Provide the (x, y) coordinate of the cell's center where the given text is located.  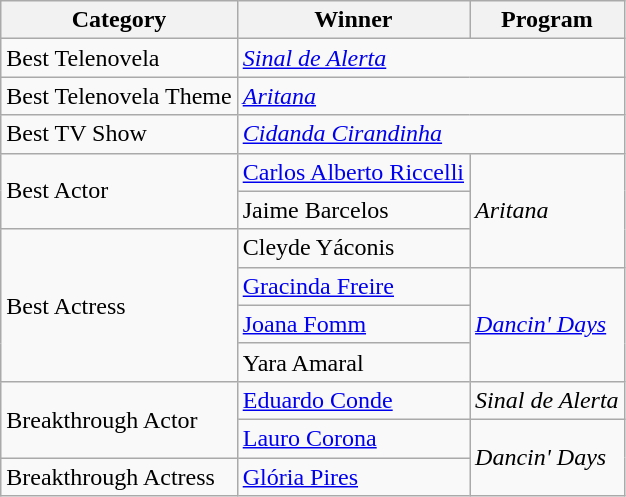
Joana Fomm (353, 324)
Cleyde Yáconis (353, 248)
Breakthrough Actor (119, 419)
Yara Amaral (353, 362)
Best Telenovela Theme (119, 96)
Best TV Show (119, 134)
Best Actor (119, 191)
Winner (353, 20)
Program (548, 20)
Glória Pires (353, 477)
Gracinda Freire (353, 286)
Best Actress (119, 305)
Best Telenovela (119, 58)
Category (119, 20)
Eduardo Conde (353, 400)
Breakthrough Actress (119, 477)
Lauro Corona (353, 438)
Carlos Alberto Riccelli (353, 172)
Cidanda Cirandinha (430, 134)
Jaime Barcelos (353, 210)
